For the text-containing cell, return its midpoint in [X, Y] coordinate format. 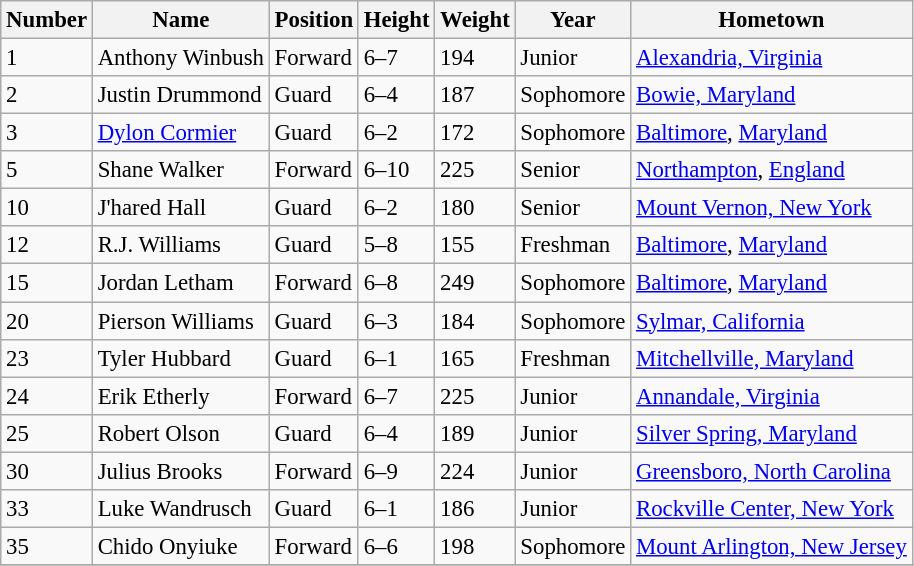
20 [47, 321]
6–10 [396, 170]
249 [475, 283]
Shane Walker [180, 170]
6–6 [396, 546]
Weight [475, 20]
Bowie, Maryland [772, 95]
Pierson Williams [180, 321]
3 [47, 133]
Julius Brooks [180, 471]
155 [475, 245]
30 [47, 471]
23 [47, 358]
Chido Onyiuke [180, 546]
Year [573, 20]
224 [475, 471]
Silver Spring, Maryland [772, 433]
165 [475, 358]
33 [47, 509]
2 [47, 95]
Sylmar, California [772, 321]
24 [47, 396]
Alexandria, Virginia [772, 58]
Height [396, 20]
172 [475, 133]
Number [47, 20]
Northampton, England [772, 170]
Robert Olson [180, 433]
J'hared Hall [180, 208]
198 [475, 546]
6–3 [396, 321]
Anthony Winbush [180, 58]
Justin Drummond [180, 95]
194 [475, 58]
1 [47, 58]
Rockville Center, New York [772, 509]
10 [47, 208]
15 [47, 283]
Mount Arlington, New Jersey [772, 546]
187 [475, 95]
Jordan Letham [180, 283]
6–9 [396, 471]
180 [475, 208]
Hometown [772, 20]
5–8 [396, 245]
Position [314, 20]
Dylon Cormier [180, 133]
25 [47, 433]
Annandale, Virginia [772, 396]
5 [47, 170]
Name [180, 20]
6–8 [396, 283]
35 [47, 546]
184 [475, 321]
Erik Etherly [180, 396]
186 [475, 509]
R.J. Williams [180, 245]
Mount Vernon, New York [772, 208]
Luke Wandrusch [180, 509]
12 [47, 245]
Mitchellville, Maryland [772, 358]
Tyler Hubbard [180, 358]
Greensboro, North Carolina [772, 471]
189 [475, 433]
